Return the [X, Y] coordinate for the center point of the cell that contains the specified text.  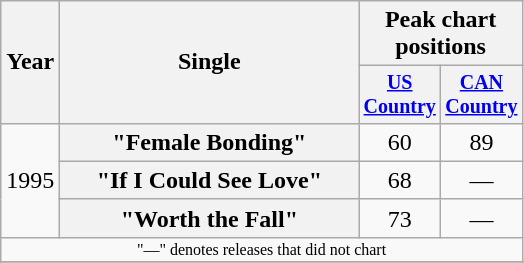
Peak chartpositions [440, 34]
68 [400, 180]
CAN Country [482, 94]
Year [30, 62]
60 [400, 142]
"—" denotes releases that did not chart [262, 249]
1995 [30, 180]
US Country [400, 94]
73 [400, 218]
Single [210, 62]
"Female Bonding" [210, 142]
89 [482, 142]
"Worth the Fall" [210, 218]
"If I Could See Love" [210, 180]
